Extract the (x, y) coordinate from the center of the cell holding the provided text.  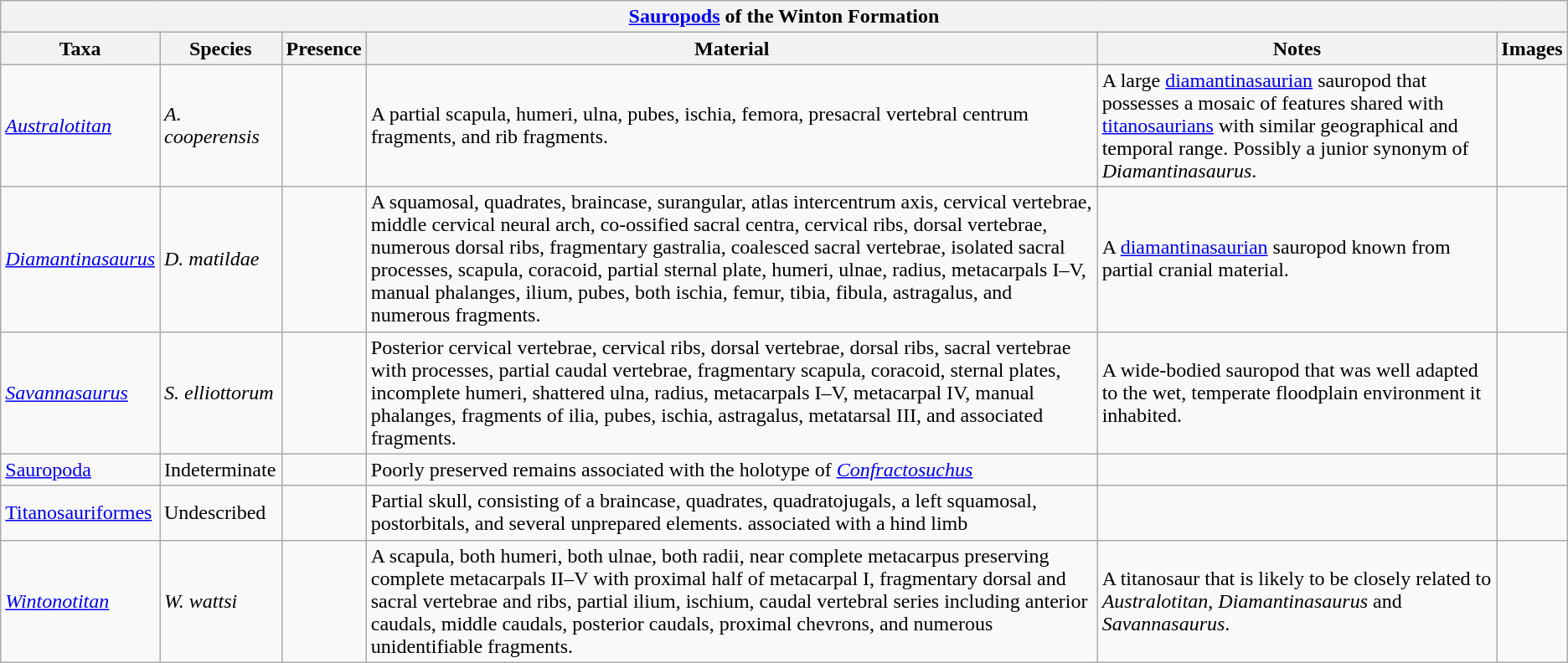
Undescribed (220, 512)
Poorly preserved remains associated with the holotype of Confractosuchus (732, 470)
Notes (1297, 49)
Wintonotitan (80, 601)
Savannasaurus (80, 393)
Taxa (80, 49)
A. cooperensis (220, 126)
A diamantinasaurian sauropod known from partial cranial material. (1297, 260)
Images (1532, 49)
Sauropoda (80, 470)
A titanosaur that is likely to be closely related to Australotitan, Diamantinasaurus and Savannasaurus. (1297, 601)
Sauropods of the Winton Formation (784, 17)
A wide-bodied sauropod that was well adapted to the wet, temperate floodplain environment it inhabited. (1297, 393)
Presence (323, 49)
Australotitan (80, 126)
S. elliottorum (220, 393)
Species (220, 49)
Indeterminate (220, 470)
A partial scapula, humeri, ulna, pubes, ischia, femora, presacral vertebral centrum fragments, and rib fragments. (732, 126)
Titanosauriformes (80, 512)
Diamantinasaurus (80, 260)
Material (732, 49)
D. matildae (220, 260)
W. wattsi (220, 601)
